Scan for the cell matching the given text and deliver its (X, Y) coordinate at center. 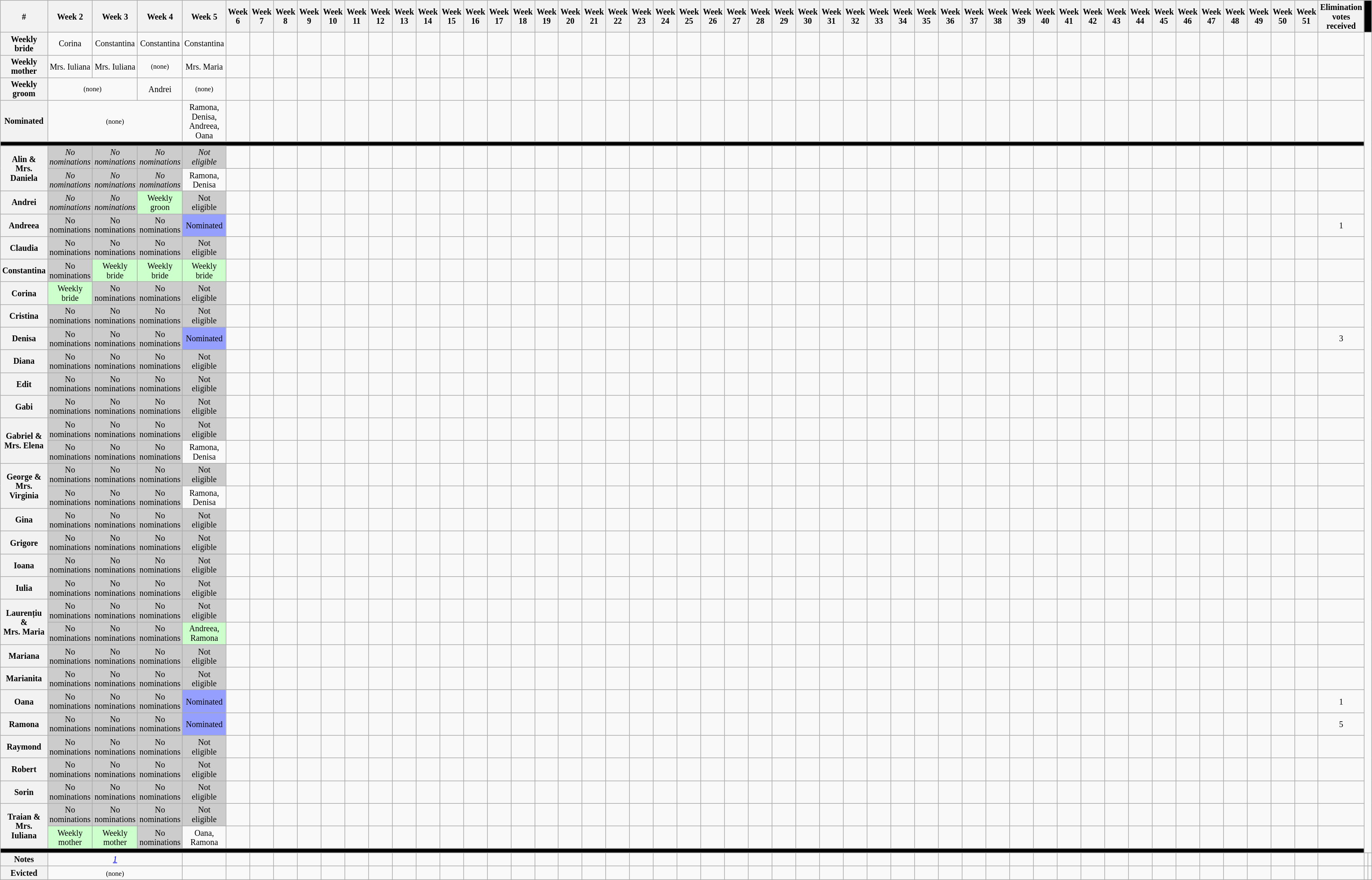
Ioana (24, 565)
Week 21 (594, 17)
Week 46 (1187, 17)
Week 29 (784, 17)
Week 42 (1092, 17)
Diana (24, 361)
Gina (24, 520)
Week 36 (951, 17)
Week 44 (1140, 17)
Week 32 (855, 17)
Week 16 (475, 17)
Week 4 (160, 17)
Denisa (24, 338)
Week 22 (618, 17)
3 (1341, 338)
Week 43 (1116, 17)
Weekly groom (24, 89)
Weeklygroon (160, 202)
Gabi (24, 407)
Oana (24, 701)
Alin & Mrs. Daniela (24, 168)
Week 33 (879, 17)
Mariana (24, 656)
Week 30 (808, 17)
Robert (24, 769)
Weekly bride (24, 44)
Iulia (24, 588)
Week 7 (262, 17)
Week 9 (309, 17)
Grigore (24, 542)
Edit (24, 384)
Week 47 (1211, 17)
Week 23 (641, 17)
Week 50 (1282, 17)
Week 26 (713, 17)
Week 38 (998, 17)
Week 5 (204, 17)
Gabriel & Mrs. Elena (24, 441)
Week 18 (523, 17)
Week 2 (70, 17)
Sorin (24, 792)
Week 51 (1307, 17)
Cristina (24, 316)
Week 41 (1069, 17)
Week 6 (238, 17)
Notes (24, 860)
Week 27 (736, 17)
Traian & Mrs. Iuliana (24, 826)
Week 15 (452, 17)
Week 45 (1164, 17)
Week 25 (689, 17)
Week 11 (357, 17)
Week 48 (1235, 17)
Weekly mother (24, 66)
Week 10 (333, 17)
Oana,Ramona (204, 837)
Week 49 (1259, 17)
Laurențiu & Mrs. Maria (24, 622)
Week 37 (974, 17)
George & Mrs. Virginia (24, 486)
Week 34 (903, 17)
Week 3 (115, 17)
Elimination votes received (1341, 17)
Claudia (24, 248)
Week 35 (926, 17)
Evicted (24, 872)
Week 24 (665, 17)
Week 31 (831, 17)
Andreea,Ramona (204, 633)
Week 17 (499, 17)
Week 13 (404, 17)
Ramona,Denisa,Andreea,Oana (204, 121)
Week 39 (1021, 17)
Ramona (24, 724)
Week 20 (570, 17)
Marianita (24, 679)
Mrs. Maria (204, 66)
Week 28 (760, 17)
Week 8 (285, 17)
Raymond (24, 747)
Week 19 (546, 17)
Week 40 (1046, 17)
# (24, 17)
5 (1341, 724)
Week 14 (428, 17)
Week 12 (380, 17)
Andreea (24, 225)
